Find where the given text appears and provide that cell's center as [X, Y] coordinate. 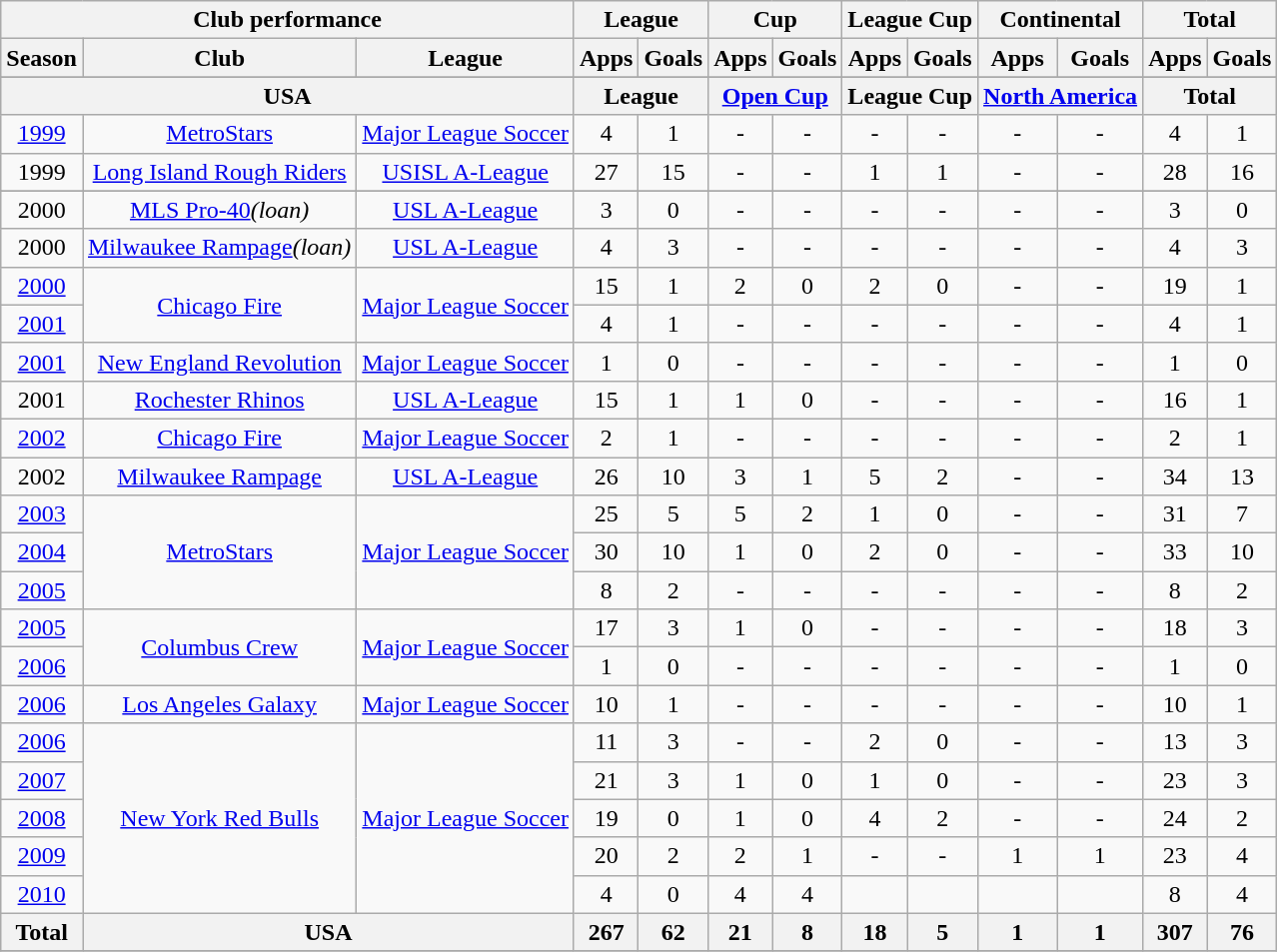
267 [606, 932]
Continental [1061, 20]
2003 [42, 514]
Club [219, 58]
2007 [42, 780]
307 [1175, 932]
2010 [42, 894]
Season [42, 58]
Club performance [288, 20]
7 [1242, 514]
20 [606, 856]
62 [673, 932]
Milwaukee Rampage(loan) [219, 248]
26 [606, 476]
New York Red Bulls [219, 818]
17 [606, 628]
Los Angeles Galaxy [219, 704]
2008 [42, 818]
34 [1175, 476]
Long Island Rough Riders [219, 172]
76 [1242, 932]
24 [1175, 818]
MLS Pro-40(loan) [219, 210]
Cup [775, 20]
25 [606, 514]
28 [1175, 172]
USISL A-League [466, 172]
30 [606, 552]
Rochester Rhinos [219, 400]
31 [1175, 514]
11 [606, 742]
Milwaukee Rampage [219, 476]
North America [1061, 96]
Open Cup [775, 96]
33 [1175, 552]
Columbus Crew [219, 647]
2009 [42, 856]
2004 [42, 552]
27 [606, 172]
New England Revolution [219, 362]
